Find where the given text appears and provide that cell's center as [X, Y] coordinate. 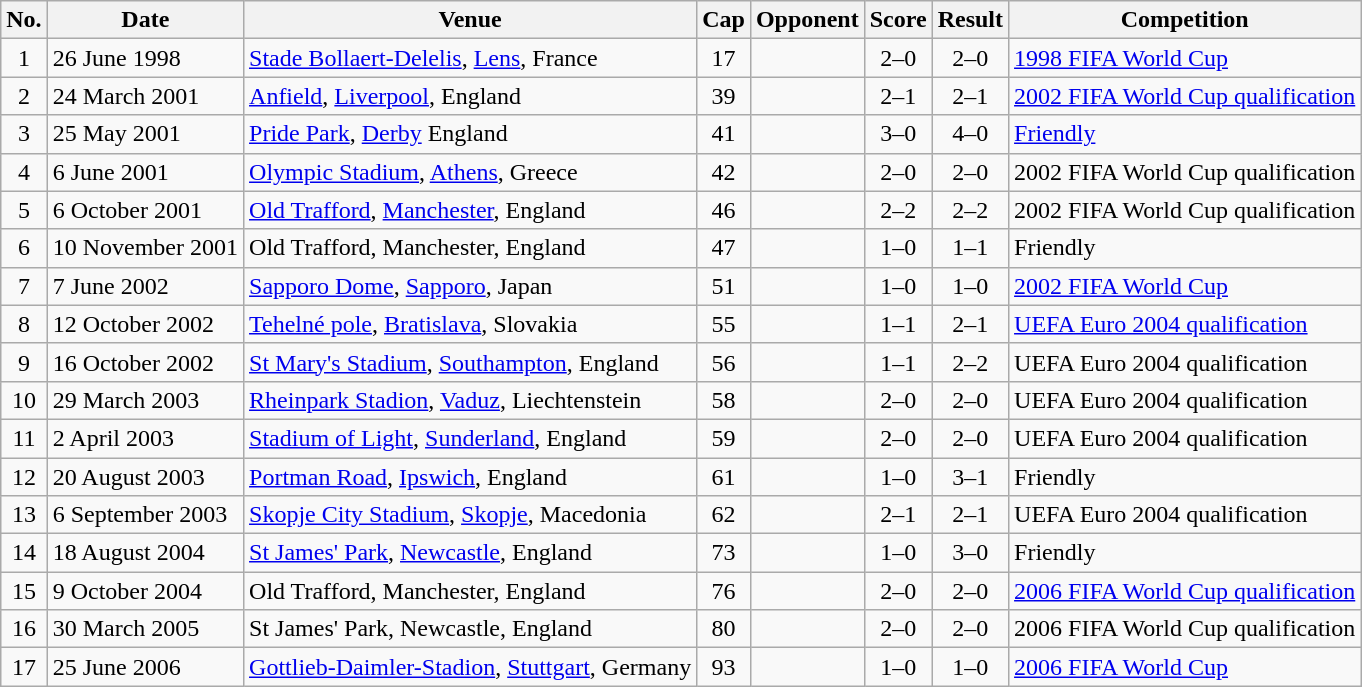
Opponent [807, 20]
Stadium of Light, Sunderland, England [470, 438]
59 [724, 438]
Olympic Stadium, Athens, Greece [470, 172]
62 [724, 515]
Cap [724, 20]
76 [724, 591]
Result [970, 20]
11 [24, 438]
6 September 2003 [145, 515]
Date [145, 20]
9 October 2004 [145, 591]
20 August 2003 [145, 477]
4–0 [970, 134]
41 [724, 134]
3–1 [970, 477]
8 [24, 324]
Rheinpark Stadion, Vaduz, Liechtenstein [470, 400]
80 [724, 629]
46 [724, 210]
7 [24, 286]
Gottlieb-Daimler-Stadion, Stuttgart, Germany [470, 667]
58 [724, 400]
26 June 1998 [145, 58]
56 [724, 362]
St Mary's Stadium, Southampton, England [470, 362]
30 March 2005 [145, 629]
6 [24, 248]
No. [24, 20]
6 June 2001 [145, 172]
3 [24, 134]
12 October 2002 [145, 324]
5 [24, 210]
16 October 2002 [145, 362]
51 [724, 286]
9 [24, 362]
7 June 2002 [145, 286]
Venue [470, 20]
Stade Bollaert-Delelis, Lens, France [470, 58]
55 [724, 324]
4 [24, 172]
Score [898, 20]
25 May 2001 [145, 134]
42 [724, 172]
Anfield, Liverpool, England [470, 96]
Tehelné pole, Bratislava, Slovakia [470, 324]
2002 FIFA World Cup [1185, 286]
Sapporo Dome, Sapporo, Japan [470, 286]
1 [24, 58]
18 August 2004 [145, 553]
15 [24, 591]
6 October 2001 [145, 210]
14 [24, 553]
47 [724, 248]
16 [24, 629]
12 [24, 477]
2 April 2003 [145, 438]
39 [724, 96]
13 [24, 515]
25 June 2006 [145, 667]
10 [24, 400]
Portman Road, Ipswich, England [470, 477]
24 March 2001 [145, 96]
10 November 2001 [145, 248]
Pride Park, Derby England [470, 134]
2 [24, 96]
73 [724, 553]
2006 FIFA World Cup [1185, 667]
Competition [1185, 20]
1998 FIFA World Cup [1185, 58]
29 March 2003 [145, 400]
61 [724, 477]
93 [724, 667]
Skopje City Stadium, Skopje, Macedonia [470, 515]
